Search for the cell housing the specified text and yield its (x, y) center coordinate. 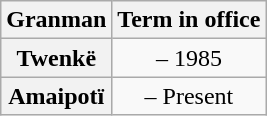
Term in office (189, 20)
– 1985 (189, 58)
– Present (189, 96)
Twenkë (56, 58)
Granman (56, 20)
Amaipotï (56, 96)
